From the cell containing the given text, extract its center point as [x, y] coordinate. 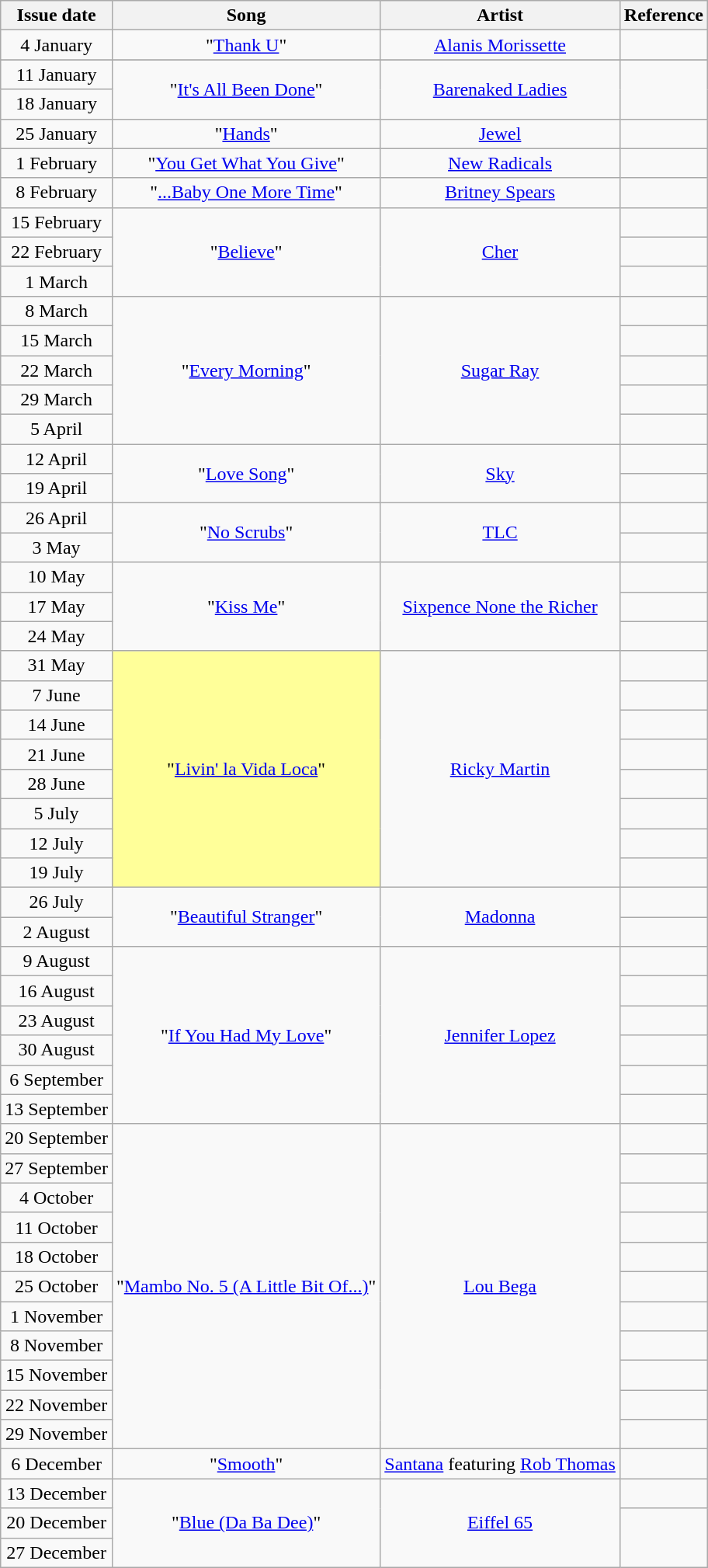
21 June [57, 754]
"No Scrubs" [245, 533]
New Radicals [500, 163]
22 November [57, 1405]
18 October [57, 1257]
"Every Morning" [245, 370]
"...Baby One More Time" [245, 193]
8 February [57, 193]
"Smooth" [245, 1464]
12 April [57, 459]
"Love Song" [245, 474]
15 February [57, 222]
11 January [57, 75]
6 September [57, 1080]
1 November [57, 1316]
13 December [57, 1493]
28 June [57, 784]
Song [245, 16]
14 June [57, 725]
22 March [57, 370]
Santana featuring Rob Thomas [500, 1464]
Ricky Martin [500, 769]
27 September [57, 1168]
30 August [57, 1050]
15 March [57, 340]
25 January [57, 134]
2 August [57, 932]
5 April [57, 429]
24 May [57, 636]
1 March [57, 281]
"It's All Been Done" [245, 89]
"Kiss Me" [245, 607]
19 April [57, 488]
Eiffel 65 [500, 1523]
"If You Had My Love" [245, 1035]
20 September [57, 1139]
Britney Spears [500, 193]
10 May [57, 577]
4 October [57, 1198]
31 May [57, 666]
"Thank U" [245, 45]
TLC [500, 533]
Sixpence None the Richer [500, 607]
Jewel [500, 134]
"You Get What You Give" [245, 163]
"Beautiful Stranger" [245, 917]
20 December [57, 1523]
25 October [57, 1286]
"Hands" [245, 134]
Reference [663, 16]
26 April [57, 518]
16 August [57, 991]
13 September [57, 1109]
26 July [57, 902]
5 July [57, 813]
15 November [57, 1375]
Artist [500, 16]
1 February [57, 163]
19 July [57, 873]
27 December [57, 1552]
"Mambo No. 5 (A Little Bit Of...)" [245, 1286]
23 August [57, 1020]
Issue date [57, 16]
8 November [57, 1346]
"Blue (Da Ba Dee)" [245, 1523]
Alanis Morissette [500, 45]
8 March [57, 311]
3 May [57, 548]
7 June [57, 695]
Madonna [500, 917]
4 January [57, 45]
"Livin' la Vida Loca" [245, 769]
"Believe" [245, 252]
17 May [57, 607]
Sky [500, 474]
Barenaked Ladies [500, 89]
12 July [57, 843]
18 January [57, 104]
Cher [500, 252]
29 March [57, 400]
22 February [57, 252]
11 October [57, 1227]
6 December [57, 1464]
Sugar Ray [500, 370]
Lou Bega [500, 1286]
29 November [57, 1434]
9 August [57, 961]
Jennifer Lopez [500, 1035]
